Detect which cell encompasses the target text, then output its [x, y] center coordinate. 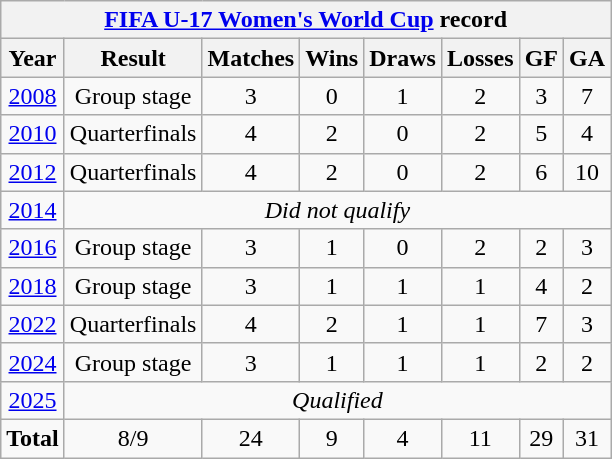
Draws [403, 58]
2012 [33, 172]
2018 [33, 286]
Result [133, 58]
2010 [33, 134]
10 [588, 172]
31 [588, 438]
29 [541, 438]
2016 [33, 248]
Total [33, 438]
FIFA U-17 Women's World Cup record [306, 20]
2008 [33, 96]
GF [541, 58]
GA [588, 58]
2014 [33, 210]
6 [541, 172]
Qualified [337, 400]
Losses [480, 58]
8/9 [133, 438]
2024 [33, 362]
Did not qualify [337, 210]
24 [251, 438]
2022 [33, 324]
9 [332, 438]
Matches [251, 58]
5 [541, 134]
11 [480, 438]
Wins [332, 58]
2025 [33, 400]
Year [33, 58]
